Capture the cell that displays the provided text and extract its [X, Y] central coordinate. 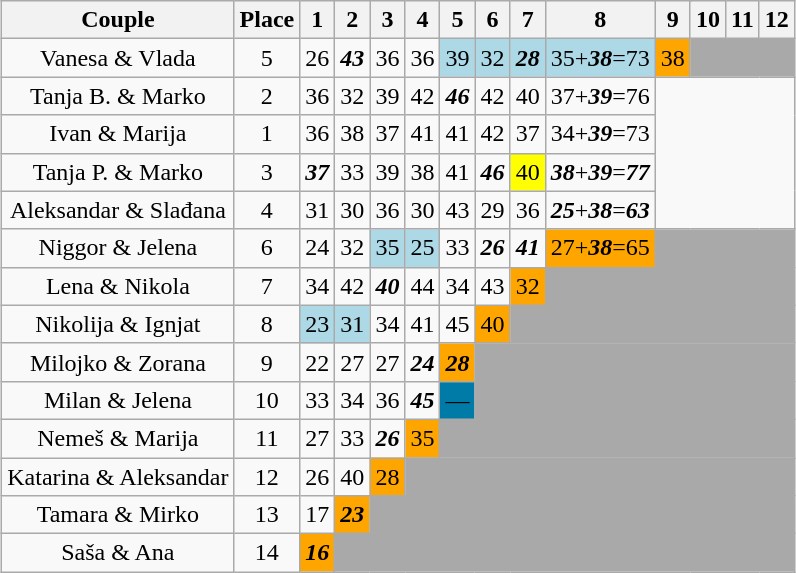
22 [318, 362]
35+38=73 [600, 58]
25 [422, 248]
27+38=65 [600, 248]
38+39=77 [600, 172]
Vanesa & Vlada [118, 58]
Lena & Nikola [118, 286]
34+39=73 [600, 134]
Aleksandar & Slađana [118, 210]
Tanja B. & Marko [118, 96]
14 [267, 553]
Ivan & Marija [118, 134]
Niggor & Jelena [118, 248]
29 [492, 210]
Saša & Ana [118, 553]
Couple [118, 20]
Nemeš & Marija [118, 438]
Tamara & Mirko [118, 515]
— [458, 400]
Milan & Jelena [118, 400]
16 [318, 553]
25+38=63 [600, 210]
44 [422, 286]
Place [267, 20]
Nikolija & Ignjat [118, 324]
37+39=76 [600, 96]
13 [267, 515]
Katarina & Aleksandar [118, 477]
Tanja P. & Marko [118, 172]
Milojko & Zorana [118, 362]
17 [318, 515]
